Extract the [x, y] coordinate from the center of the cell holding the provided text.  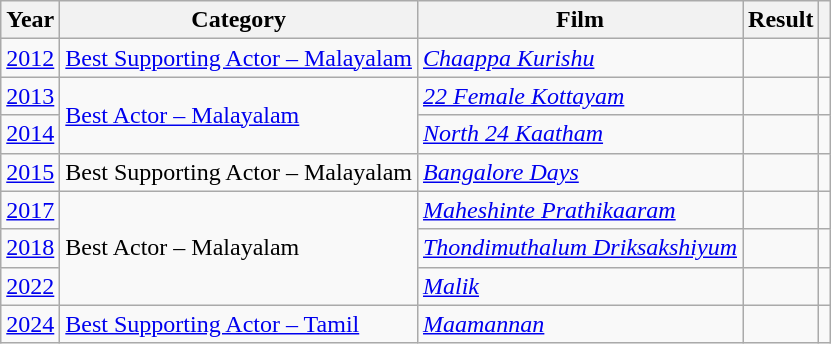
Maamannan [580, 324]
North 24 Kaatham [580, 134]
2018 [30, 248]
Film [580, 20]
2024 [30, 324]
Thondimuthalum Driksakshiyum [580, 248]
2017 [30, 210]
2014 [30, 134]
Chaappa Kurishu [580, 58]
Category [239, 20]
Bangalore Days [580, 172]
Result [781, 20]
22 Female Kottayam [580, 96]
2015 [30, 172]
Year [30, 20]
Best Supporting Actor – Tamil [239, 324]
2022 [30, 286]
2012 [30, 58]
2013 [30, 96]
Malik [580, 286]
Maheshinte Prathikaaram [580, 210]
